Detect which cell encompasses the target text, then output its [x, y] center coordinate. 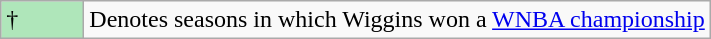
Denotes seasons in which Wiggins won a WNBA championship [397, 20]
† [42, 20]
